Output the [X, Y] coordinate of the center of the cell containing the given text.  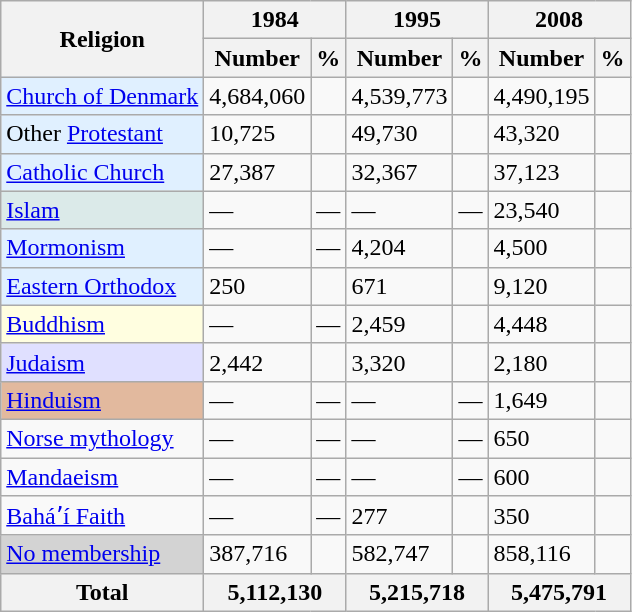
37,123 [542, 172]
Catholic Church [102, 172]
Religion [102, 39]
4,684,060 [258, 96]
600 [542, 477]
Norse mythology [102, 438]
2,180 [542, 362]
Mormonism [102, 248]
4,448 [542, 324]
Other Protestant [102, 134]
5,215,718 [417, 592]
4,204 [400, 248]
49,730 [400, 134]
Baháʼí Faith [102, 516]
No membership [102, 554]
10,725 [258, 134]
671 [400, 286]
Buddhism [102, 324]
1,649 [542, 400]
1995 [417, 20]
2008 [559, 20]
32,367 [400, 172]
Mandaeism [102, 477]
23,540 [542, 210]
43,320 [542, 134]
Eastern Orthodox [102, 286]
5,112,130 [275, 592]
Church of Denmark [102, 96]
650 [542, 438]
858,116 [542, 554]
2,459 [400, 324]
Judaism [102, 362]
Hinduism [102, 400]
250 [258, 286]
350 [542, 516]
Islam [102, 210]
3,320 [400, 362]
582,747 [400, 554]
4,490,195 [542, 96]
5,475,791 [559, 592]
4,500 [542, 248]
4,539,773 [400, 96]
27,387 [258, 172]
2,442 [258, 362]
9,120 [542, 286]
1984 [275, 20]
Total [102, 592]
387,716 [258, 554]
277 [400, 516]
